Detect which cell encompasses the target text, then output its [x, y] center coordinate. 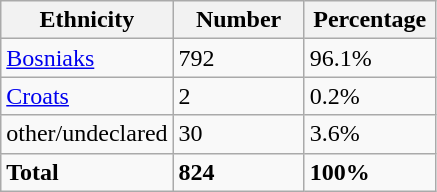
Croats [87, 96]
Total [87, 172]
100% [370, 172]
96.1% [370, 58]
792 [238, 58]
other/undeclared [87, 134]
Ethnicity [87, 20]
0.2% [370, 96]
2 [238, 96]
Number [238, 20]
Bosniaks [87, 58]
30 [238, 134]
Percentage [370, 20]
3.6% [370, 134]
824 [238, 172]
